Scan for the cell matching the given text and deliver its [X, Y] coordinate at center. 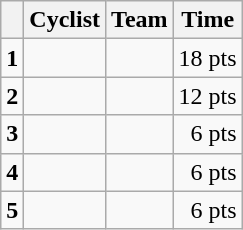
12 pts [208, 96]
Team [140, 20]
4 [12, 172]
5 [12, 210]
Cyclist [65, 20]
Time [208, 20]
1 [12, 58]
2 [12, 96]
18 pts [208, 58]
3 [12, 134]
